Extract the [x, y] coordinate from the center of the cell holding the provided text.  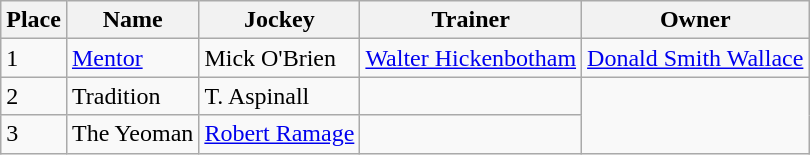
Donald Smith Wallace [696, 58]
Owner [696, 20]
Mick O'Brien [280, 58]
Place [34, 20]
Name [132, 20]
Jockey [280, 20]
The Yeoman [132, 134]
Robert Ramage [280, 134]
1 [34, 58]
2 [34, 96]
3 [34, 134]
Walter Hickenbotham [471, 58]
Mentor [132, 58]
T. Aspinall [280, 96]
Tradition [132, 96]
Trainer [471, 20]
